Find where the given text appears and provide that cell's center as (X, Y) coordinate. 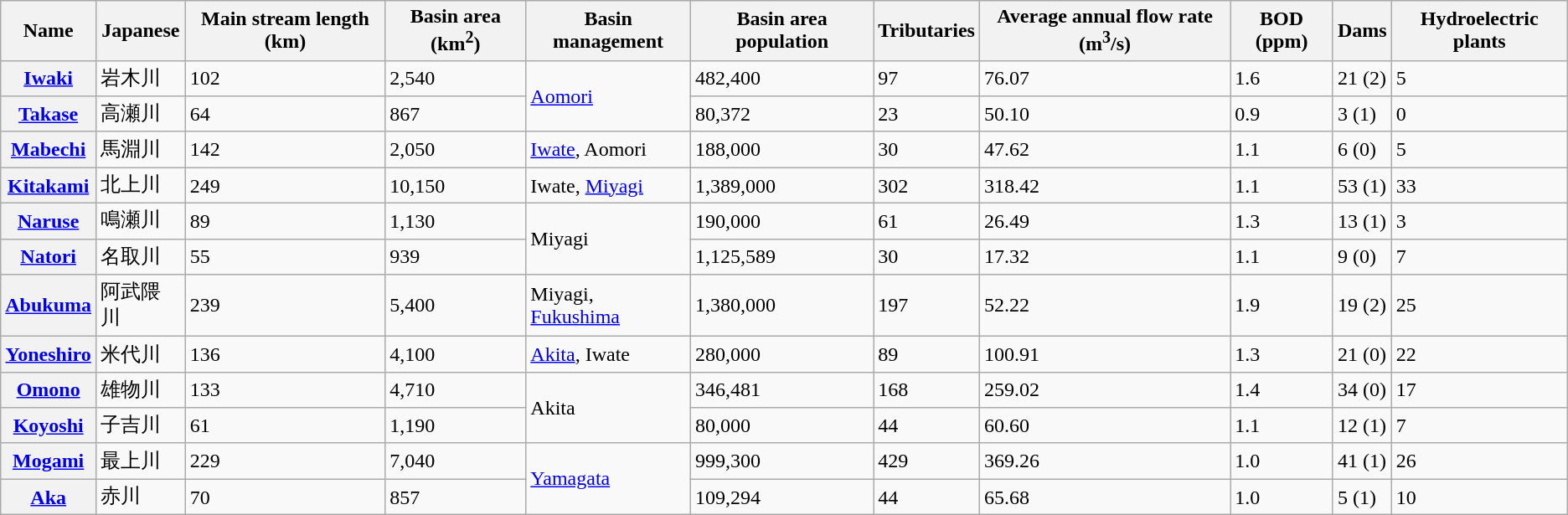
馬淵川 (141, 149)
Dams (1362, 31)
10,150 (456, 186)
1,125,589 (781, 256)
3 (1479, 221)
369.26 (1104, 461)
Main stream length (km) (285, 31)
2,050 (456, 149)
50.10 (1104, 114)
BOD (ppm) (1282, 31)
229 (285, 461)
Average annual flow rate (m3/s) (1104, 31)
Mabechi (49, 149)
65.68 (1104, 497)
13 (1) (1362, 221)
939 (456, 256)
1,380,000 (781, 306)
4,710 (456, 390)
97 (926, 79)
52.22 (1104, 306)
赤川 (141, 497)
3 (1) (1362, 114)
5,400 (456, 306)
318.42 (1104, 186)
0.9 (1282, 114)
80,372 (781, 114)
Miyagi, Fukushima (608, 306)
Iwate, Miyagi (608, 186)
Takase (49, 114)
4,100 (456, 355)
Iwate, Aomori (608, 149)
1,130 (456, 221)
Basin management (608, 31)
197 (926, 306)
2,540 (456, 79)
北上川 (141, 186)
17.32 (1104, 256)
109,294 (781, 497)
1,190 (456, 425)
19 (2) (1362, 306)
867 (456, 114)
Japanese (141, 31)
最上川 (141, 461)
Koyoshi (49, 425)
Basin area (km2) (456, 31)
33 (1479, 186)
34 (0) (1362, 390)
133 (285, 390)
Natori (49, 256)
64 (285, 114)
0 (1479, 114)
Omono (49, 390)
7,040 (456, 461)
Aomori (608, 95)
5 (1) (1362, 497)
Akita, Iwate (608, 355)
9 (0) (1362, 256)
100.91 (1104, 355)
Mogami (49, 461)
Kitakami (49, 186)
482,400 (781, 79)
子吉川 (141, 425)
1.9 (1282, 306)
雄物川 (141, 390)
302 (926, 186)
23 (926, 114)
Akita (608, 407)
Naruse (49, 221)
188,000 (781, 149)
高瀬川 (141, 114)
Name (49, 31)
17 (1479, 390)
102 (285, 79)
Aka (49, 497)
Yamagata (608, 479)
142 (285, 149)
280,000 (781, 355)
22 (1479, 355)
41 (1) (1362, 461)
259.02 (1104, 390)
阿武隈川 (141, 306)
53 (1) (1362, 186)
6 (0) (1362, 149)
1.4 (1282, 390)
Yoneshiro (49, 355)
249 (285, 186)
岩木川 (141, 79)
239 (285, 306)
47.62 (1104, 149)
Basin area population (781, 31)
55 (285, 256)
80,000 (781, 425)
26.49 (1104, 221)
136 (285, 355)
1,389,000 (781, 186)
12 (1) (1362, 425)
168 (926, 390)
Tributaries (926, 31)
21 (0) (1362, 355)
346,481 (781, 390)
190,000 (781, 221)
76.07 (1104, 79)
857 (456, 497)
60.60 (1104, 425)
70 (285, 497)
999,300 (781, 461)
25 (1479, 306)
米代川 (141, 355)
21 (2) (1362, 79)
10 (1479, 497)
名取川 (141, 256)
Abukuma (49, 306)
Hydroelectric plants (1479, 31)
1.6 (1282, 79)
Iwaki (49, 79)
26 (1479, 461)
Miyagi (608, 239)
429 (926, 461)
鳴瀬川 (141, 221)
